Determine the [x, y] coordinate at the center of the cell enclosing the given text.  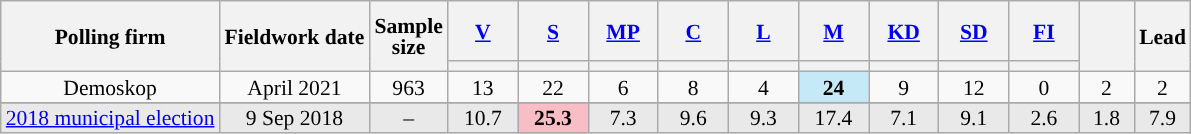
13 [483, 86]
10.7 [483, 118]
M [833, 31]
4 [763, 86]
Samplesize [408, 36]
7.3 [623, 118]
1.8 [1106, 118]
7.1 [904, 118]
V [483, 31]
9.1 [974, 118]
L [763, 31]
22 [553, 86]
S [553, 31]
6 [623, 86]
7.9 [1162, 118]
9.3 [763, 118]
24 [833, 86]
0 [1044, 86]
9 Sep 2018 [294, 118]
9.6 [693, 118]
2.6 [1044, 118]
– [408, 118]
FI [1044, 31]
12 [974, 86]
Lead [1162, 36]
9 [904, 86]
April 2021 [294, 86]
Fieldwork date [294, 36]
8 [693, 86]
SD [974, 31]
KD [904, 31]
Demoskop [110, 86]
17.4 [833, 118]
Polling firm [110, 36]
MP [623, 31]
963 [408, 86]
C [693, 31]
25.3 [553, 118]
2018 municipal election [110, 118]
